For the text-containing cell, return its midpoint in (X, Y) coordinate format. 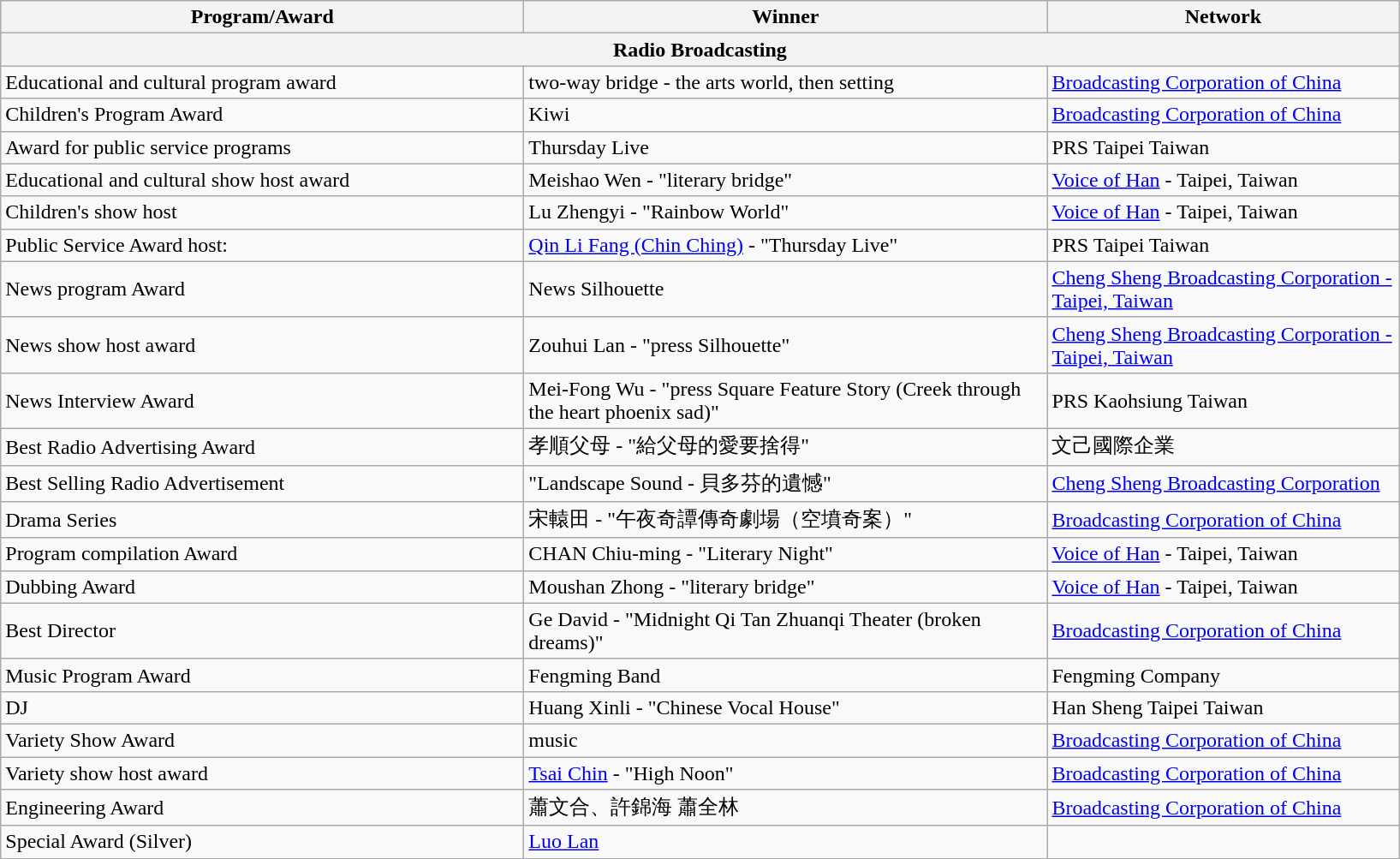
Han Sheng Taipei Taiwan (1223, 707)
Drama Series (262, 521)
Huang Xinli - "Chinese Vocal House" (786, 707)
Children's show host (262, 212)
Program/Award (262, 17)
two-way bridge - the arts world, then setting (786, 82)
Fengming Band (786, 675)
Thursday Live (786, 147)
Luo Lan (786, 842)
"Landscape Sound - 貝多芬的遺憾" (786, 483)
Award for public service programs (262, 147)
Special Award (Silver) (262, 842)
Tsai Chin - "High Noon" (786, 773)
Program compilation Award (262, 554)
孝順父母 - "給父母的愛要捨得" (786, 447)
Variety show host award (262, 773)
Educational and cultural show host award (262, 180)
Qin Li Fang (Chin Ching) - "Thursday Live" (786, 245)
Music Program Award (262, 675)
Zouhui Lan - "press Silhouette" (786, 344)
Children's Program Award (262, 115)
Best Director (262, 630)
News program Award (262, 289)
Best Radio Advertising Award (262, 447)
Public Service Award host: (262, 245)
DJ (262, 707)
宋轅田 - "午夜奇譚傳奇劇場（空墳奇案）" (786, 521)
CHAN Chiu-ming - "Literary Night" (786, 554)
music (786, 740)
Moushan Zhong - "literary bridge" (786, 587)
Winner (786, 17)
Dubbing Award (262, 587)
Cheng Sheng Broadcasting Corporation (1223, 483)
News Silhouette (786, 289)
蕭文合、許錦海 蕭全林 (786, 808)
Mei-Fong Wu - "press Square Feature Story (Creek through the heart phoenix sad)" (786, 401)
Best Selling Radio Advertisement (262, 483)
Meishao Wen - "literary bridge" (786, 180)
News show host award (262, 344)
Kiwi (786, 115)
Radio Broadcasting (700, 50)
Network (1223, 17)
PRS Kaohsiung Taiwan (1223, 401)
Engineering Award (262, 808)
文己國際企業 (1223, 447)
News Interview Award (262, 401)
Fengming Company (1223, 675)
Ge David - "Midnight Qi Tan Zhuanqi Theater (broken dreams)" (786, 630)
Lu Zhengyi - "Rainbow World" (786, 212)
Variety Show Award (262, 740)
Educational and cultural program award (262, 82)
